Capture the cell that displays the provided text and extract its (x, y) central coordinate. 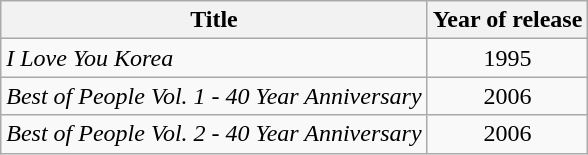
I Love You Korea (214, 58)
Year of release (508, 20)
1995 (508, 58)
Best of People Vol. 1 - 40 Year Anniversary (214, 96)
Best of People Vol. 2 - 40 Year Anniversary (214, 134)
Title (214, 20)
